From the cell containing the given text, extract its center point as (X, Y) coordinate. 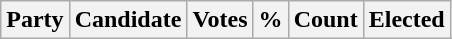
Count (326, 20)
Party (35, 20)
Elected (406, 20)
% (270, 20)
Votes (220, 20)
Candidate (128, 20)
